For the text-containing cell, return its midpoint in (X, Y) coordinate format. 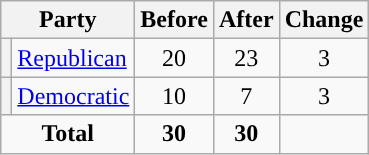
Change (324, 20)
Before (174, 20)
Party (68, 20)
Republican (74, 58)
Total (68, 134)
7 (246, 96)
10 (174, 96)
Democratic (74, 96)
After (246, 20)
20 (174, 58)
23 (246, 58)
